For the text-containing cell, return its midpoint in (x, y) coordinate format. 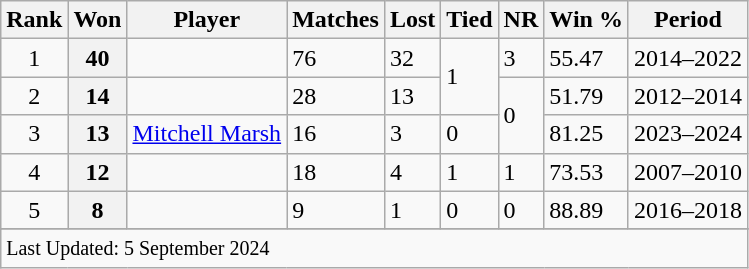
40 (98, 58)
NR (521, 20)
55.47 (586, 58)
2007–2010 (688, 172)
2023–2024 (688, 134)
73.53 (586, 172)
2014–2022 (688, 58)
16 (336, 134)
Win % (586, 20)
Last Updated: 5 September 2024 (374, 248)
Won (98, 20)
2016–2018 (688, 210)
Lost (412, 20)
Tied (470, 20)
Player (207, 20)
Matches (336, 20)
14 (98, 96)
28 (336, 96)
5 (34, 210)
88.89 (586, 210)
51.79 (586, 96)
Rank (34, 20)
Mitchell Marsh (207, 134)
Period (688, 20)
76 (336, 58)
2012–2014 (688, 96)
8 (98, 210)
32 (412, 58)
9 (336, 210)
81.25 (586, 134)
2 (34, 96)
18 (336, 172)
12 (98, 172)
